Identify which cell holds the provided text, then report its (X, Y) central coordinate. 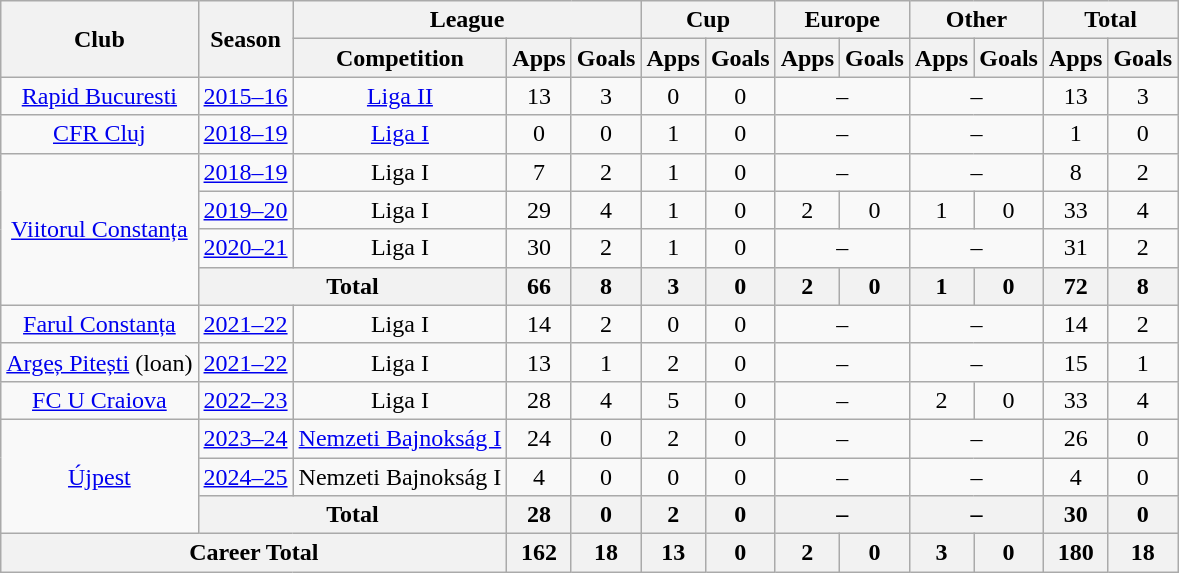
Season (246, 39)
2015–16 (246, 96)
Argeș Pitești (loan) (100, 362)
2019–20 (246, 210)
Viitorul Constanța (100, 229)
Europe (842, 20)
24 (539, 438)
2020–21 (246, 248)
Újpest (100, 476)
League (467, 20)
Liga II (400, 96)
26 (1075, 438)
Farul Constanța (100, 324)
2023–24 (246, 438)
CFR Cluj (100, 134)
Competition (400, 58)
31 (1075, 248)
Other (976, 20)
29 (539, 210)
15 (1075, 362)
180 (1075, 553)
2022–23 (246, 400)
FC U Craiova (100, 400)
66 (539, 286)
Rapid Bucuresti (100, 96)
72 (1075, 286)
5 (673, 400)
2024–25 (246, 477)
Club (100, 39)
162 (539, 553)
7 (539, 172)
Cup (708, 20)
Career Total (254, 553)
